Search for the cell housing the specified text and yield its (x, y) center coordinate. 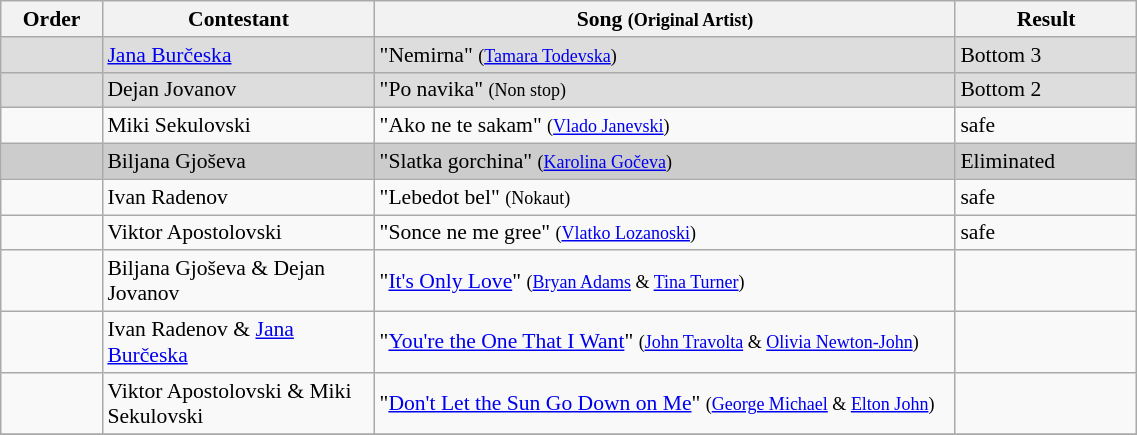
Viktor Apostolovski (238, 233)
Ivan Radenov & Jana Burčeska (238, 342)
Bottom 2 (1046, 90)
Song (Original Artist) (666, 19)
"Po navika" (Non stop) (666, 90)
"Nemirna" (Tamara Todevska) (666, 55)
Ivan Radenov (238, 197)
Jana Burčeska (238, 55)
Dejan Jovanov (238, 90)
"Sonce ne me gree" (Vlatko Lozanoski) (666, 233)
Viktor Apostolovski & Miki Sekulovski (238, 404)
"It's Only Love" (Bryan Adams & Tina Turner) (666, 282)
"Don't Let the Sun Go Down on Me" (George Michael & Elton John) (666, 404)
"Ako ne te sakam" (Vlado Janevski) (666, 126)
Biljana Gjoševa & Dejan Jovanov (238, 282)
Biljana Gjoševa (238, 162)
Miki Sekulovski (238, 126)
Bottom 3 (1046, 55)
"You're the One That I Want" (John Travolta & Olivia Newton-John) (666, 342)
"Slatka gorchina" (Karolina Gočeva) (666, 162)
"Lebedot bel" (Nokaut) (666, 197)
Contestant (238, 19)
Result (1046, 19)
Eliminated (1046, 162)
Order (52, 19)
